Identify which cell holds the provided text, then report its [X, Y] central coordinate. 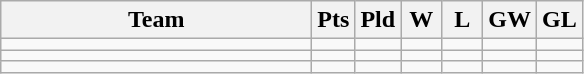
Team [156, 20]
GW [510, 20]
L [462, 20]
GL [559, 20]
Pts [334, 20]
Pld [378, 20]
W [422, 20]
